Search for the cell housing the specified text and yield its [X, Y] center coordinate. 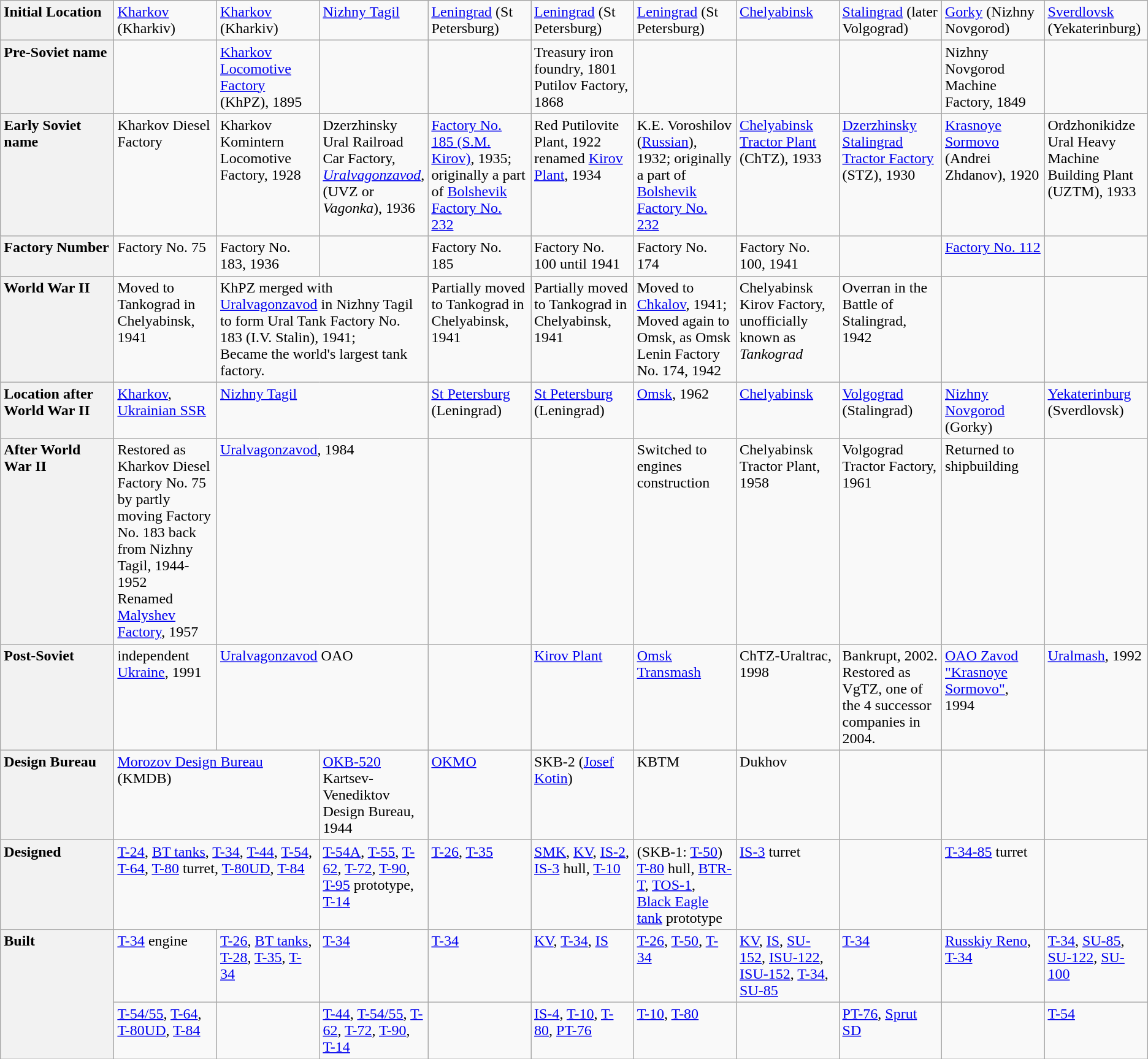
KBTM [684, 795]
Initial Location [58, 21]
OKB-520 Kartsev-Venediktov Design Bureau, 1944 [374, 795]
KV, T-34, IS [583, 965]
T-54A, T-55, T-62, T-72, T-90, T-95 prototype, T-14 [374, 884]
T-26, T-50, T-34 [684, 965]
Volgograd (Stalingrad) [890, 410]
PT-76, Sprut SD [890, 1030]
Treasury iron foundry, 1801 Putilov Factory, 1868 [583, 77]
T-34, SU-85, SU-122, SU-100 [1096, 965]
Nizhny Novgorod (Gorky) [992, 410]
T-34-85 turret [992, 884]
World War II [58, 329]
T-26, BT tanks, T-28, T-35, T-34 [267, 965]
Omsk Transmash [684, 697]
(SKB-1: T-50)T-80 hull, BTR-T, TOS-1, Black Eagle tank prototype [684, 884]
After World War II [58, 541]
Factory Number [58, 256]
Factory No. 183, 1936 [267, 256]
Factory No. 100, 1941 [787, 256]
OAO Zavod "Krasnoye Sormovo", 1994 [992, 697]
T-44, T-54/55, T-62, T-72, T-90, T-14 [374, 1030]
Built [58, 993]
KhPZ merged with Uralvagonzavod in Nizhny Tagil to form Ural Tank Factory No. 183 (I.V. Stalin), 1941;Became the world's largest tank factory. [322, 329]
Krasnoye Sormovo (Andrei Zhdanov), 1920 [992, 175]
Chelyabinsk Kirov Factory, unofficially known as Tankograd [787, 329]
Ordzhonikidze Ural Heavy Machine Building Plant (UZTM), 1933 [1096, 175]
Moved to Chkalov, 1941;Moved again to Omsk, as Omsk Lenin Factory No. 174, 1942 [684, 329]
Pre-Soviet name [58, 77]
Sverdlovsk (Yekaterinburg) [1096, 21]
Volgograd Tractor Factory, 1961 [890, 541]
Bankrupt, 2002. Restored as VgTZ, one of the 4 successor companies in 2004. [890, 697]
Moved to Tankograd in Chelyabinsk, 1941 [166, 329]
Kirov Plant [583, 697]
Yekaterinburg (Sverdlovsk) [1096, 410]
Chelyabinsk Tractor Plant (ChTZ), 1933 [787, 175]
T-54/55, T-64, T-80UD, T-84 [166, 1030]
Restored as Kharkov Diesel Factory No. 75 by partly moving Factory No. 183 back from Nizhny Tagil, 1944-1952Renamed Malyshev Factory, 1957 [166, 541]
independent Ukraine, 1991 [166, 697]
Factory No. 185 (S.M. Kirov), 1935; originally a part of Bolshevik Factory No. 232 [480, 175]
Stalingrad (later Volgograd) [890, 21]
OKMO [480, 795]
T-34 engine [166, 965]
Factory No. 75 [166, 256]
K.E. Voroshilov (Russian), 1932; originally a part of Bolshevik Factory No. 232 [684, 175]
IS-4, T-10, T-80, PT-76 [583, 1030]
Dzerzhinsky Ural Railroad Car Factory, Uralvagonzavod, (UVZ or Vagonka), 1936 [374, 175]
Factory No. 185 [480, 256]
Red Putilovite Plant, 1922 renamed Kirov Plant, 1934 [583, 175]
Omsk, 1962 [684, 410]
Uralmash, 1992 [1096, 697]
T-54 [1096, 1030]
Factory No. 112 [992, 256]
T-24, BT tanks, T-34, T-44, T-54, T-64, T-80 turret, T-80UD, T-84 [217, 884]
T-10, T-80 [684, 1030]
Factory No. 174 [684, 256]
Nizhny Novgorod Machine Factory, 1849 [992, 77]
Kharkov Komintern Locomotive Factory, 1928 [267, 175]
Gorky (Nizhny Novgorod) [992, 21]
SMK, KV, IS-2, IS-3 hull, T-10 [583, 884]
Dukhov [787, 795]
IS-3 turret [787, 884]
Kharkov, Ukrainian SSR [166, 410]
Kharkov Diesel Factory [166, 175]
Returned to shipbuilding [992, 541]
Uralvagonzavod OAO [322, 697]
T-26, T-35 [480, 884]
Kharkov Locomotive Factory (KhPZ), 1895 [267, 77]
Uralvagonzavod, 1984 [322, 541]
Post-Soviet [58, 697]
Overran in the Battle of Stalingrad, 1942 [890, 329]
Dzerzhinsky Stalingrad Tractor Factory (STZ), 1930 [890, 175]
Switched to engines construction [684, 541]
Morozov Design Bureau (KMDB) [217, 795]
Early Soviet name [58, 175]
Russkiy Reno, T-34 [992, 965]
Design Bureau [58, 795]
SKB-2 (Josef Kotin) [583, 795]
Factory No. 100 until 1941 [583, 256]
Location after World War II [58, 410]
Chelyabinsk Tractor Plant, 1958 [787, 541]
Designed [58, 884]
KV, IS, SU-152, ISU-122, ISU-152, T-34, SU-85 [787, 965]
ChTZ-Uraltrac, 1998 [787, 697]
